Scan for the cell matching the given text and deliver its (X, Y) coordinate at center. 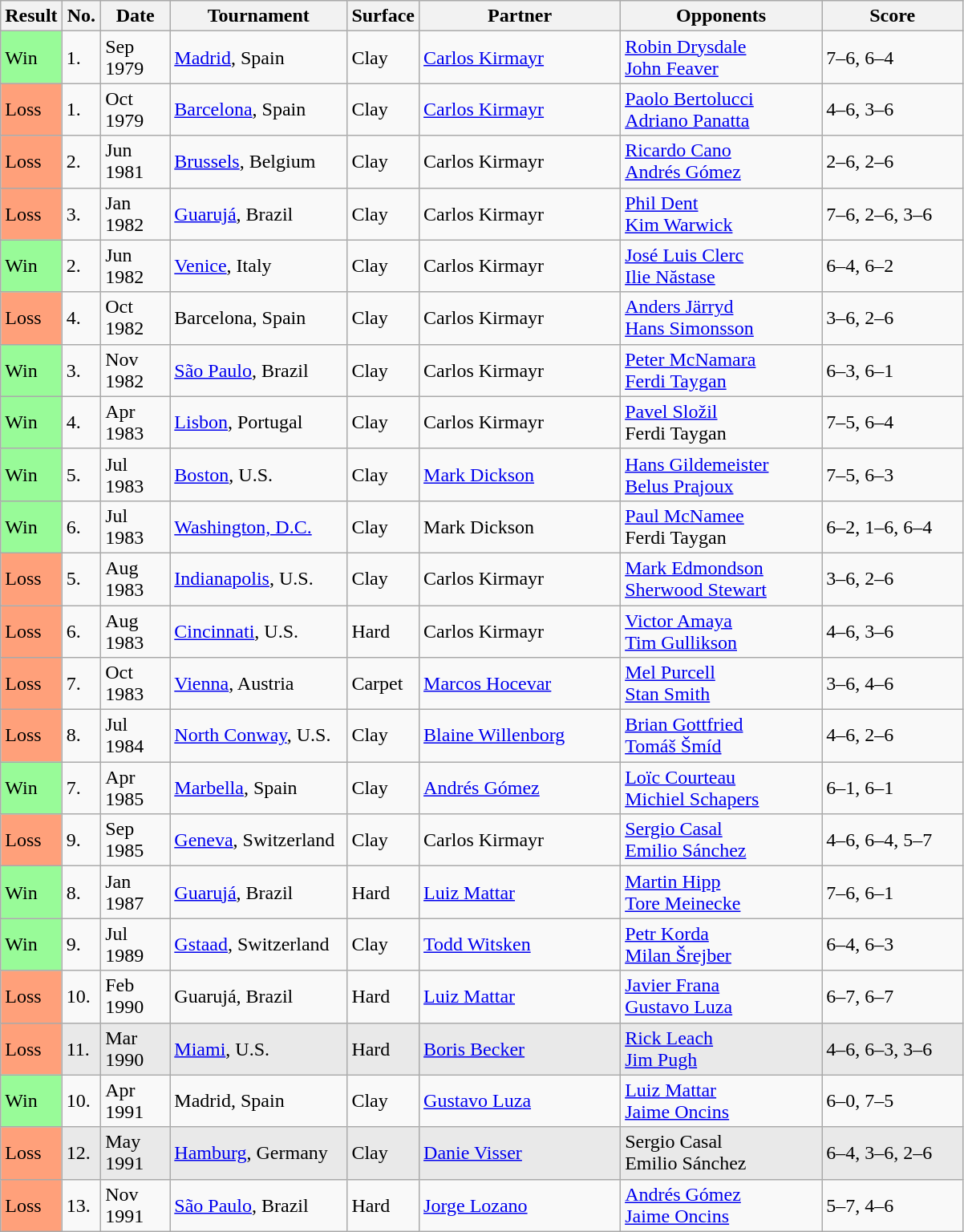
6–2, 1–6, 6–4 (893, 526)
Jun 1981 (136, 162)
Jan 1987 (136, 892)
May 1991 (136, 1153)
Luiz Mattar Jaime Oncins (722, 1100)
Jul 1984 (136, 736)
Hamburg, Germany (258, 1153)
Mark Edmondson Sherwood Stewart (722, 579)
7–6, 6–4 (893, 58)
Todd Witsken (520, 945)
6–7, 6–7 (893, 996)
Oct 1982 (136, 318)
Martin Hipp Tore Meinecke (722, 892)
Blaine Willenborg (520, 736)
Gstaad, Switzerland (258, 945)
Brian Gottfried Tomáš Šmíd (722, 736)
Vienna, Austria (258, 683)
6–4, 6–3 (893, 945)
Indianapolis, U.S. (258, 579)
Marcos Hocevar (520, 683)
José Luis Clerc Ilie Năstase (722, 266)
Brussels, Belgium (258, 162)
Sep 1979 (136, 58)
Ricardo Cano Andrés Gómez (722, 162)
Carpet (383, 683)
Danie Visser (520, 1153)
Oct 1983 (136, 683)
11. (82, 1049)
Anders Järryd Hans Simonsson (722, 318)
Geneva, Switzerland (258, 841)
Miami, U.S. (258, 1049)
7–6, 2–6, 3–6 (893, 213)
Andrés Gómez (520, 788)
7–5, 6–4 (893, 422)
Nov 1982 (136, 371)
Boston, U.S. (258, 475)
Apr 1991 (136, 1100)
6–1, 6–1 (893, 788)
4–6, 6–3, 3–6 (893, 1049)
Nov 1991 (136, 1205)
Apr 1985 (136, 788)
Pavel Složil Ferdi Taygan (722, 422)
Jan 1982 (136, 213)
2–6, 2–6 (893, 162)
6–4, 3–6, 2–6 (893, 1153)
Petr Korda Milan Šrejber (722, 945)
Paolo Bertolucci Adriano Panatta (722, 109)
Score (893, 16)
Phil Dent Kim Warwick (722, 213)
Jul 1989 (136, 945)
Surface (383, 16)
Jorge Lozano (520, 1205)
Partner (520, 16)
Robin Drysdale John Feaver (722, 58)
Boris Becker (520, 1049)
4–6, 6–4, 5–7 (893, 841)
13. (82, 1205)
Rick Leach Jim Pugh (722, 1049)
Gustavo Luza (520, 1100)
7–5, 6–3 (893, 475)
6–3, 6–1 (893, 371)
6–4, 6–2 (893, 266)
Jun 1982 (136, 266)
Sep 1985 (136, 841)
Date (136, 16)
Paul McNamee Ferdi Taygan (722, 526)
Marbella, Spain (258, 788)
Oct 1979 (136, 109)
Cincinnati, U.S. (258, 630)
Lisbon, Portugal (258, 422)
Javier Frana Gustavo Luza (722, 996)
Mel Purcell Stan Smith (722, 683)
Peter McNamara Ferdi Taygan (722, 371)
Feb 1990 (136, 996)
Victor Amaya Tim Gullikson (722, 630)
Tournament (258, 16)
Opponents (722, 16)
3–6, 4–6 (893, 683)
North Conway, U.S. (258, 736)
5–7, 4–6 (893, 1205)
Venice, Italy (258, 266)
Apr 1983 (136, 422)
Hans Gildemeister Belus Prajoux (722, 475)
Mar 1990 (136, 1049)
Result (31, 16)
Andrés Gómez Jaime Oncins (722, 1205)
7–6, 6–1 (893, 892)
12. (82, 1153)
6–0, 7–5 (893, 1100)
Washington, D.C. (258, 526)
No. (82, 16)
4–6, 2–6 (893, 736)
Loïc Courteau Michiel Schapers (722, 788)
